Find where the given text appears and provide that cell's center as [X, Y] coordinate. 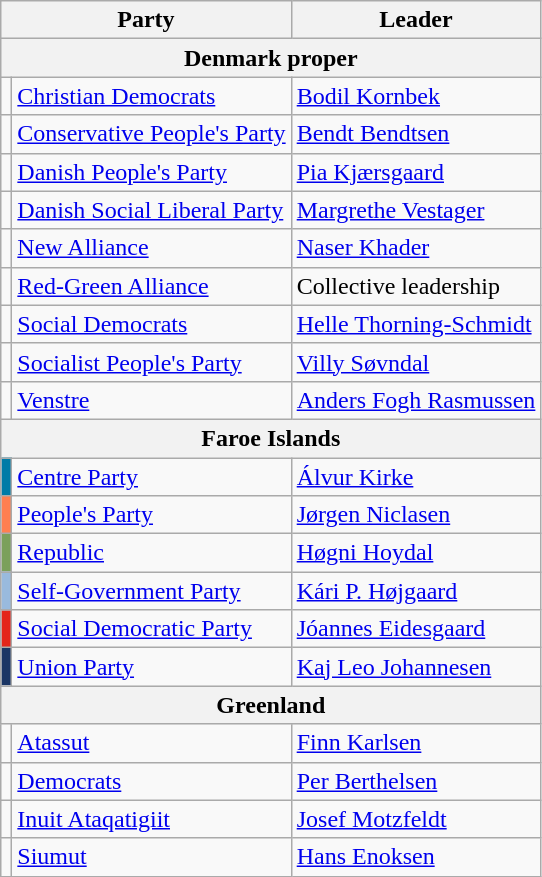
Danish Social Liberal Party [152, 210]
Margrethe Vestager [416, 210]
Helle Thorning-Schmidt [416, 324]
Christian Democrats [152, 96]
Hans Enoksen [416, 857]
Self-Government Party [152, 591]
Álvur Kirke [416, 477]
Finn Karlsen [416, 743]
New Alliance [152, 248]
Anders Fogh Rasmussen [416, 400]
Union Party [152, 667]
Jørgen Niclasen [416, 515]
Denmark proper [271, 58]
Democrats [152, 781]
Collective leadership [416, 286]
Red-Green Alliance [152, 286]
Atassut [152, 743]
Naser Khader [416, 248]
Social Democrats [152, 324]
Kári P. Højgaard [416, 591]
Venstre [152, 400]
Leader [416, 20]
Greenland [271, 705]
Pia Kjærsgaard [416, 172]
Danish People's Party [152, 172]
Republic [152, 553]
Villy Søvndal [416, 362]
Jóannes Eidesgaard [416, 629]
Socialist People's Party [152, 362]
Bendt Bendtsen [416, 134]
Høgni Hoydal [416, 553]
Kaj Leo Johannesen [416, 667]
Conservative People's Party [152, 134]
Siumut [152, 857]
Inuit Ataqatigiit [152, 819]
Bodil Kornbek [416, 96]
Social Democratic Party [152, 629]
Josef Motzfeldt [416, 819]
People's Party [152, 515]
Faroe Islands [271, 438]
Party [146, 20]
Centre Party [152, 477]
Per Berthelsen [416, 781]
